From the cell containing the given text, extract its center point as [x, y] coordinate. 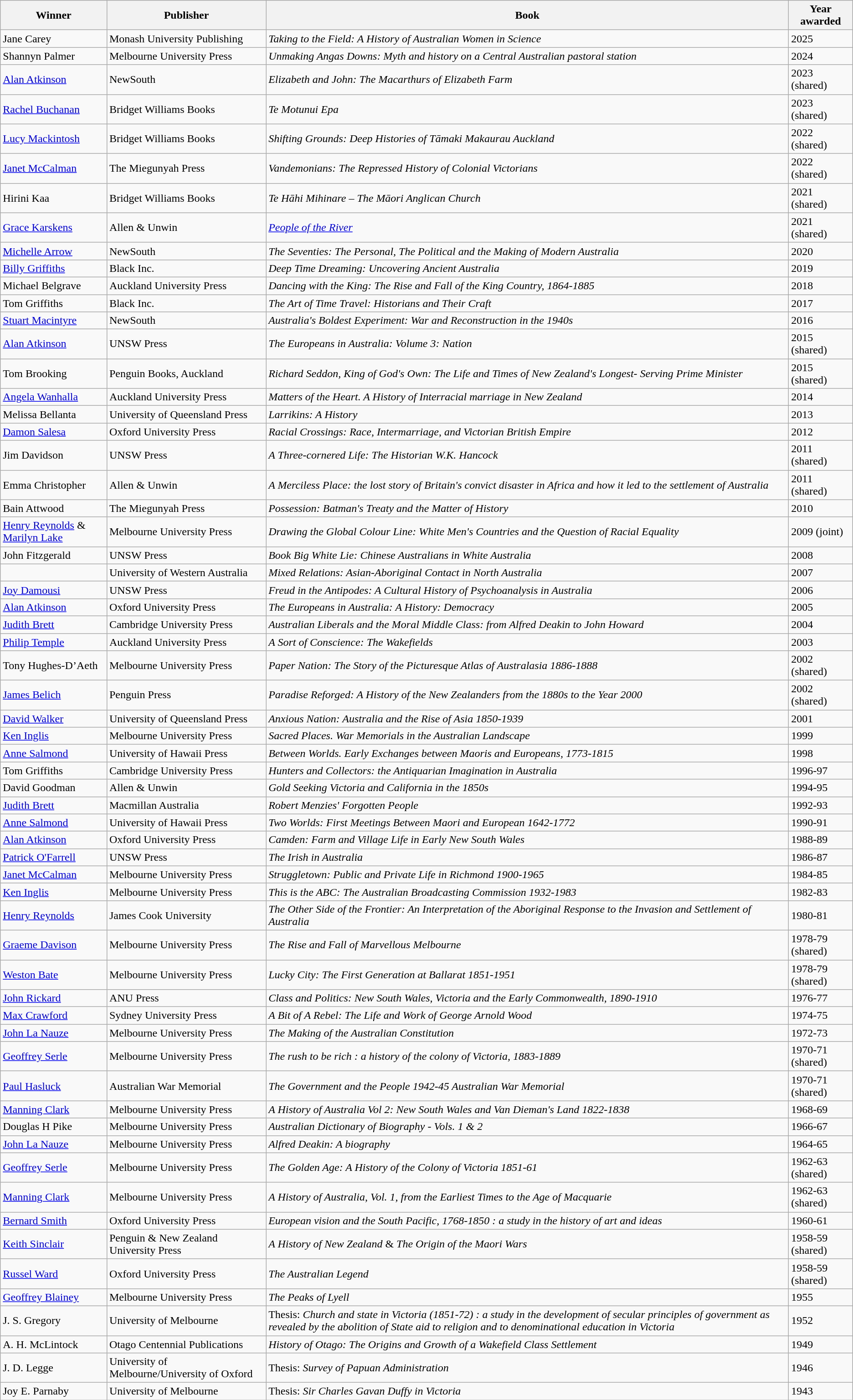
Australian War Memorial [186, 1086]
1980-81 [821, 915]
1988-89 [821, 840]
David Goodman [54, 788]
Paradise Reforged: A History of the New Zealanders from the 1880s to the Year 2000 [528, 695]
1946 [821, 1368]
2004 [821, 624]
1966-67 [821, 1127]
1992-93 [821, 805]
Richard Seddon, King of God's Own: The Life and Times of New Zealand's Longest- Serving Prime Minister [528, 373]
Two Worlds: First Meetings Between Maori and European 1642-1772 [528, 823]
Deep Time Dreaming: Uncovering Ancient Australia [528, 268]
2024 [821, 56]
Weston Bate [54, 975]
1982-83 [821, 892]
Michael Belgrave [54, 286]
2010 [821, 508]
People of the River [528, 228]
Graeme Davison [54, 945]
The Making of the Australian Constitution [528, 1033]
2019 [821, 268]
2013 [821, 414]
The Art of Time Travel: Historians and Their Craft [528, 303]
David Walker [54, 719]
University of Western Australia [186, 572]
Racial Crossings: Race, Intermarriage, and Victorian British Empire [528, 432]
Jane Carey [54, 39]
Otago Centennial Publications [186, 1344]
Emma Christopher [54, 485]
The Irish in Australia [528, 857]
Dancing with the King: The Rise and Fall of the King Country, 1864-1885 [528, 286]
A Merciless Place: the lost story of Britain's convict disaster in Africa and how it led to the settlement of Australia [528, 485]
Lucky City: The First Generation at Ballarat 1851-1951 [528, 975]
1949 [821, 1344]
2007 [821, 572]
1974-75 [821, 1016]
This is the ABC: The Australian Broadcasting Commission 1932-1983 [528, 892]
Tony Hughes-D’Aeth [54, 666]
Lucy Mackintosh [54, 138]
Freud in the Antipodes: A Cultural History of Psychoanalysis in Australia [528, 590]
1968-69 [821, 1109]
The Peaks of Lyell [528, 1297]
1943 [821, 1391]
Michelle Arrow [54, 251]
Vandemonians: The Repressed History of Colonial Victorians [528, 169]
Henry Reynolds & Marilyn Lake [54, 532]
1994-95 [821, 788]
ANU Press [186, 998]
Russel Ward [54, 1273]
2014 [821, 397]
1960-61 [821, 1221]
Jim Davidson [54, 455]
The Europeans in Australia: A History: Democracy [528, 607]
Damon Salesa [54, 432]
A Sort of Conscience: The Wakefields [528, 642]
Douglas H Pike [54, 1127]
Shannyn Palmer [54, 56]
A History of New Zealand & The Origin of the Maori Wars [528, 1244]
Class and Politics: New South Wales, Victoria and the Early Commonwealth, 1890-1910 [528, 998]
James Belich [54, 695]
1964-65 [821, 1144]
The Golden Age: A History of the Colony of Victoria 1851-61 [528, 1168]
2016 [821, 321]
A Three-cornered Life: The Historian W.K. Hancock [528, 455]
Paul Hasluck [54, 1086]
Philip Temple [54, 642]
1986-87 [821, 857]
Hunters and Collectors: the Antiquarian Imagination in Australia [528, 771]
James Cook University [186, 915]
Possession: Batman's Treaty and the Matter of History [528, 508]
Penguin Books, Auckland [186, 373]
Max Crawford [54, 1016]
Gold Seeking Victoria and California in the 1850s [528, 788]
Patrick O'Farrell [54, 857]
University of Melbourne/University of Oxford [186, 1368]
John Rickard [54, 998]
Year awarded [821, 15]
Paper Nation: The Story of the Picturesque Atlas of Australasia 1886-1888 [528, 666]
2012 [821, 432]
Rachel Buchanan [54, 109]
A History of Australia, Vol. 1, from the Earliest Times to the Age of Macquarie [528, 1197]
Keith Sinclair [54, 1244]
1984-85 [821, 874]
Australian Liberals and the Moral Middle Class: from Alfred Deakin to John Howard [528, 624]
Thesis: Survey of Papuan Administration [528, 1368]
Angela Wanhalla [54, 397]
Publisher [186, 15]
Melissa Bellanta [54, 414]
Winner [54, 15]
1972-73 [821, 1033]
Geoffrey Blainey [54, 1297]
Anxious Nation: Australia and the Rise of Asia 1850-1939 [528, 719]
A History of Australia Vol 2: New South Wales and Van Dieman's Land 1822-1838 [528, 1109]
History of Otago: The Origins and Growth of a Wakefield Class Settlement [528, 1344]
Bain Attwood [54, 508]
The rush to be rich : a history of the colony of Victoria, 1883-1889 [528, 1057]
2018 [821, 286]
1955 [821, 1297]
Billy Griffiths [54, 268]
Australia's Boldest Experiment: War and Reconstruction in the 1940s [528, 321]
Joy Damousi [54, 590]
Mixed Relations: Asian-Aboriginal Contact in North Australia [528, 572]
Shifting Grounds: Deep Histories of Tāmaki Makaurau Auckland [528, 138]
Penguin Press [186, 695]
2005 [821, 607]
Sacred Places. War Memorials in the Australian Landscape [528, 736]
Sydney University Press [186, 1016]
1996-97 [821, 771]
Taking to the Field: A History of Australian Women in Science [528, 39]
Elizabeth and John: The Macarthurs of Elizabeth Farm [528, 79]
Larrikins: A History [528, 414]
Alfred Deakin: A biography [528, 1144]
Penguin & New Zealand University Press [186, 1244]
1990-91 [821, 823]
Macmillan Australia [186, 805]
2009 (joint) [821, 532]
Henry Reynolds [54, 915]
2006 [821, 590]
Robert Menzies' Forgotten People [528, 805]
The Rise and Fall of Marvellous Melbourne [528, 945]
1998 [821, 753]
1999 [821, 736]
Te Hāhi Mihinare – The Māori Anglican Church [528, 198]
2001 [821, 719]
Tom Brooking [54, 373]
1976-77 [821, 998]
2025 [821, 39]
J. S. Gregory [54, 1321]
A. H. McLintock [54, 1344]
Thesis: Sir Charles Gavan Duffy in Victoria [528, 1391]
Matters of the Heart. A History of Interracial marriage in New Zealand [528, 397]
Book Big White Lie: Chinese Australians in White Australia [528, 555]
2017 [821, 303]
Monash University Publishing [186, 39]
2008 [821, 555]
The Government and the People 1942-45 Australian War Memorial [528, 1086]
Joy E. Parnaby [54, 1391]
Hirini Kaa [54, 198]
2020 [821, 251]
The Australian Legend [528, 1273]
Bernard Smith [54, 1221]
Struggletown: Public and Private Life in Richmond 1900-1965 [528, 874]
John Fitzgerald [54, 555]
Unmaking Angas Downs: Myth and history on a Central Australian pastoral station [528, 56]
European vision and the South Pacific, 1768-1850 : a study in the history of art and ideas [528, 1221]
J. D. Legge [54, 1368]
Australian Dictionary of Biography - Vols. 1 & 2 [528, 1127]
Camden: Farm and Village Life in Early New South Wales [528, 840]
The Other Side of the Frontier: An Interpretation of the Aboriginal Response to the Invasion and Settlement of Australia [528, 915]
Stuart Macintyre [54, 321]
Between Worlds. Early Exchanges between Maoris and Europeans, 1773-1815 [528, 753]
2003 [821, 642]
1952 [821, 1321]
The Seventies: The Personal, The Political and the Making of Modern Australia [528, 251]
The Europeans in Australia: Volume 3: Nation [528, 344]
Book [528, 15]
Grace Karskens [54, 228]
Drawing the Global Colour Line: White Men's Countries and the Question of Racial Equality [528, 532]
A Bit of A Rebel: The Life and Work of George Arnold Wood [528, 1016]
Te Motunui Epa [528, 109]
